Extract the [x, y] coordinate from the center of the cell holding the provided text.  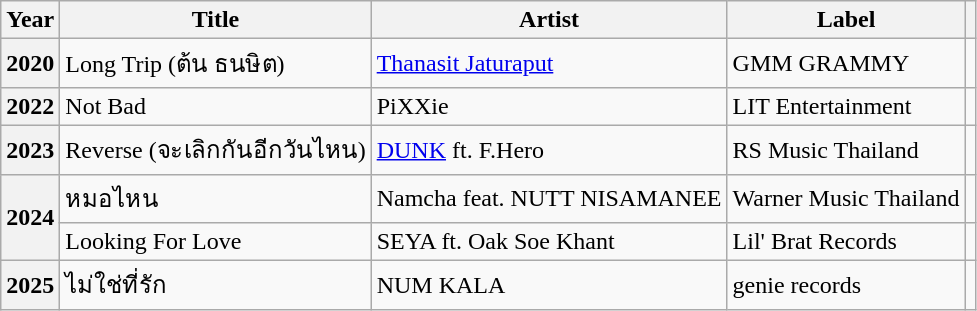
Not Bad [216, 106]
Namcha feat. NUTT NISAMANEE [549, 198]
Year [30, 20]
Warner Music Thailand [846, 198]
Long Trip (ต้น ธนษิต) [216, 64]
ไม่ใช่ที่รัก [216, 286]
PiXXie [549, 106]
LIT Entertainment [846, 106]
2024 [30, 218]
Label [846, 20]
หมอไหน [216, 198]
DUNK ft. F.Hero [549, 150]
Looking For Love [216, 242]
Title [216, 20]
genie records [846, 286]
Reverse (จะเลิกกันอีกวันไหน) [216, 150]
NUM KALA [549, 286]
GMM GRAMMY [846, 64]
2022 [30, 106]
Artist [549, 20]
2025 [30, 286]
Lil' Brat Records [846, 242]
Thanasit Jaturaput [549, 64]
SEYA ft. Oak Soe Khant [549, 242]
2023 [30, 150]
RS Music Thailand [846, 150]
2020 [30, 64]
